Provide the (x, y) coordinate of the cell's center where the given text is located.  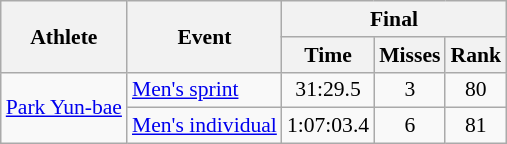
Final (394, 19)
Event (204, 36)
81 (476, 126)
Rank (476, 55)
1:07:03.4 (328, 126)
80 (476, 90)
Misses (410, 55)
Time (328, 55)
Park Yun-bae (64, 108)
6 (410, 126)
31:29.5 (328, 90)
Athlete (64, 36)
Men's sprint (204, 90)
Men's individual (204, 126)
3 (410, 90)
